Return [x, y] of the center of cell containing provided text 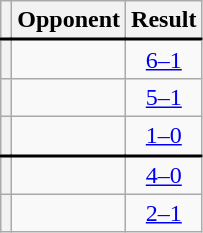
Result [164, 20]
Opponent [69, 20]
6–1 [164, 60]
1–0 [164, 136]
2–1 [164, 213]
5–1 [164, 97]
4–0 [164, 174]
